Pinpoint the cell where the given text exists, returning its [X, Y] midpoint coordinate. 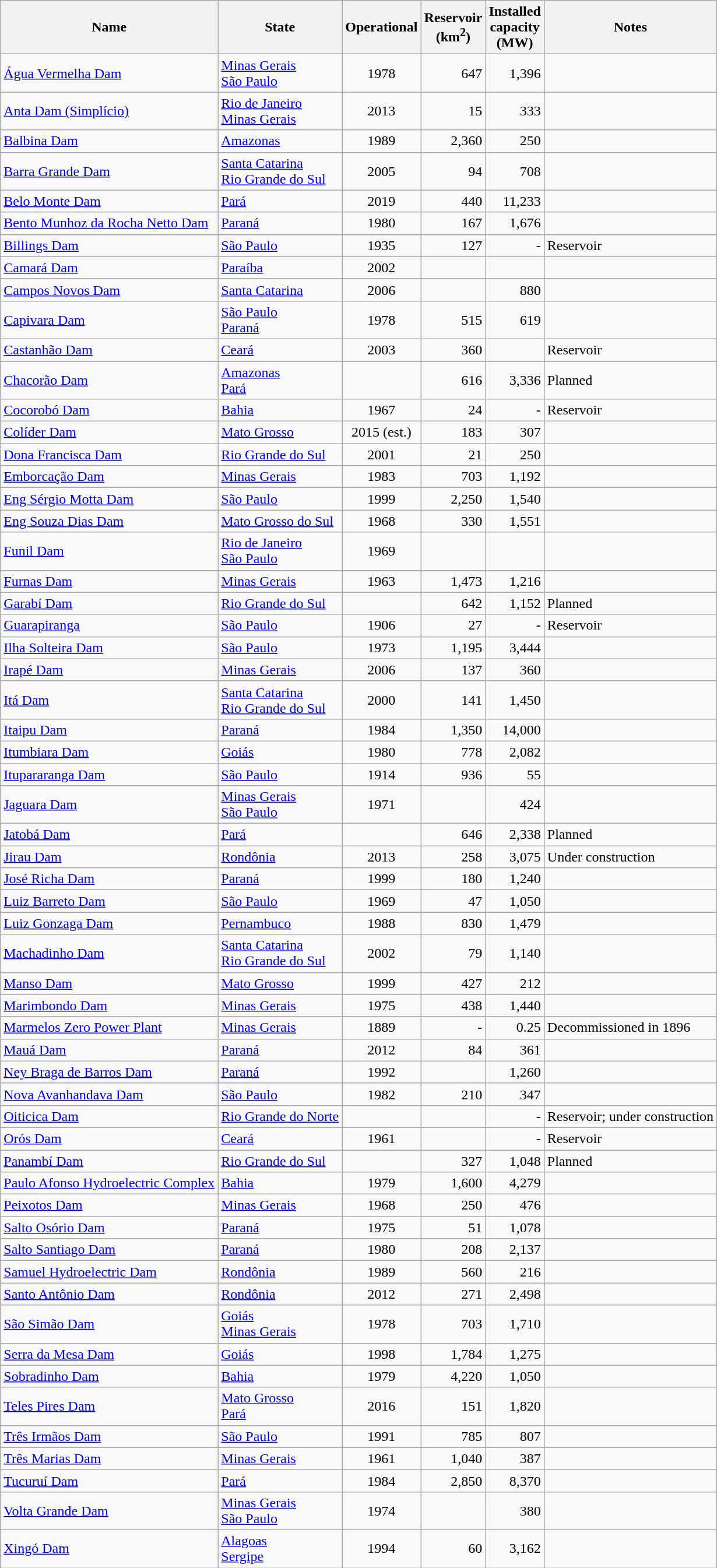
Jirau Dam [110, 857]
476 [515, 1205]
State [280, 27]
Mato Grosso do Sul [280, 521]
Cocorobó Dam [110, 410]
Under construction [630, 857]
Jatobá Dam [110, 835]
Castanhão Dam [110, 350]
1906 [381, 625]
1914 [381, 775]
2000 [381, 699]
1,350 [454, 730]
14,000 [515, 730]
Santa Catarina [280, 290]
Volta Grande Dam [110, 1511]
Billings Dam [110, 245]
380 [515, 1511]
Itumbiara Dam [110, 752]
807 [515, 1436]
Paulo Afonso Hydroelectric Complex [110, 1183]
785 [454, 1436]
79 [454, 954]
4,279 [515, 1183]
15 [454, 111]
Eng Sérgio Motta Dam [110, 499]
Salto Osório Dam [110, 1228]
Machadinho Dam [110, 954]
Orós Dam [110, 1138]
2,137 [515, 1250]
Campos Novos Dam [110, 290]
Chacorão Dam [110, 380]
Itaipu Dam [110, 730]
Três Marias Dam [110, 1458]
Serra da Mesa Dam [110, 1354]
Belo Monte Dam [110, 201]
1889 [381, 1028]
55 [515, 775]
21 [454, 455]
Mato GrossoPará [280, 1406]
Jaguara Dam [110, 804]
Guarapiranga [110, 625]
2016 [381, 1406]
GoiásMinas Gerais [280, 1324]
1963 [381, 581]
Irapé Dam [110, 670]
330 [454, 521]
AlagoasSergipe [280, 1548]
Operational [381, 27]
Colíder Dam [110, 433]
387 [515, 1458]
271 [454, 1294]
167 [454, 223]
180 [454, 879]
Ilha Solteira Dam [110, 648]
Camará Dam [110, 268]
Itupararanga Dam [110, 775]
94 [454, 171]
258 [454, 857]
438 [454, 1006]
1,048 [515, 1161]
Santo Antônio Dam [110, 1294]
Name [110, 27]
1,195 [454, 648]
2003 [381, 350]
1,040 [454, 1458]
936 [454, 775]
619 [515, 319]
2,082 [515, 752]
2005 [381, 171]
347 [515, 1094]
830 [454, 923]
1,192 [515, 477]
Peixotos Dam [110, 1205]
1,396 [515, 73]
Marmelos Zero Power Plant [110, 1028]
1998 [381, 1354]
3,162 [515, 1548]
Sobradinho Dam [110, 1376]
José Richa Dam [110, 879]
11,233 [515, 201]
Mauá Dam [110, 1050]
1,479 [515, 923]
1971 [381, 804]
127 [454, 245]
4,220 [454, 1376]
2,250 [454, 499]
1,260 [515, 1072]
Panambí Dam [110, 1161]
1,440 [515, 1006]
2019 [381, 201]
1,152 [515, 603]
Itá Dam [110, 699]
1,784 [454, 1354]
2,498 [515, 1294]
8,370 [515, 1481]
Reservoir(km2) [454, 27]
208 [454, 1250]
1,078 [515, 1228]
Bento Munhoz da Rocha Netto Dam [110, 223]
Decommissioned in 1896 [630, 1028]
Rio de JaneiroSão Paulo [280, 551]
2001 [381, 455]
27 [454, 625]
778 [454, 752]
307 [515, 433]
3,336 [515, 380]
1,275 [515, 1354]
137 [454, 670]
424 [515, 804]
333 [515, 111]
Marimbondo Dam [110, 1006]
Garabí Dam [110, 603]
183 [454, 433]
1,240 [515, 879]
Furnas Dam [110, 581]
Luiz Gonzaga Dam [110, 923]
Água Vermelha Dam [110, 73]
1983 [381, 477]
327 [454, 1161]
216 [515, 1272]
Balbina Dam [110, 141]
647 [454, 73]
Installedcapacity(MW) [515, 27]
3,444 [515, 648]
440 [454, 201]
Capivara Dam [110, 319]
141 [454, 699]
560 [454, 1272]
Anta Dam (Simplício) [110, 111]
São Simão Dam [110, 1324]
Tucuruí Dam [110, 1481]
Eng Souza Dias Dam [110, 521]
1982 [381, 1094]
1,820 [515, 1406]
642 [454, 603]
646 [454, 835]
1,140 [515, 954]
1,540 [515, 499]
Funil Dam [110, 551]
1,473 [454, 581]
84 [454, 1050]
1,710 [515, 1324]
1991 [381, 1436]
Emborcação Dam [110, 477]
1,450 [515, 699]
Três Irmãos Dam [110, 1436]
51 [454, 1228]
Barra Grande Dam [110, 171]
Salto Santiago Dam [110, 1250]
1,600 [454, 1183]
212 [515, 983]
Teles Pires Dam [110, 1406]
Pernambuco [280, 923]
1,676 [515, 223]
1,216 [515, 581]
2,850 [454, 1481]
Notes [630, 27]
1988 [381, 923]
2015 (est.) [381, 433]
Nova Avanhandava Dam [110, 1094]
Paraíba [280, 268]
616 [454, 380]
210 [454, 1094]
Rio de JaneiroMinas Gerais [280, 111]
515 [454, 319]
1992 [381, 1072]
1974 [381, 1511]
2,360 [454, 141]
1,551 [515, 521]
Manso Dam [110, 983]
1935 [381, 245]
24 [454, 410]
427 [454, 983]
1967 [381, 410]
1973 [381, 648]
880 [515, 290]
Xingó Dam [110, 1548]
São PauloParaná [280, 319]
Luiz Barreto Dam [110, 901]
47 [454, 901]
708 [515, 171]
1994 [381, 1548]
2,338 [515, 835]
Reservoir; under construction [630, 1116]
60 [454, 1548]
Samuel Hydroelectric Dam [110, 1272]
AmazonasPará [280, 380]
Rio Grande do Norte [280, 1116]
151 [454, 1406]
Amazonas [280, 141]
Dona Francisca Dam [110, 455]
0.25 [515, 1028]
Ney Braga de Barros Dam [110, 1072]
361 [515, 1050]
Oiticica Dam [110, 1116]
3,075 [515, 857]
